Scan for the cell matching the given text and deliver its [x, y] coordinate at center. 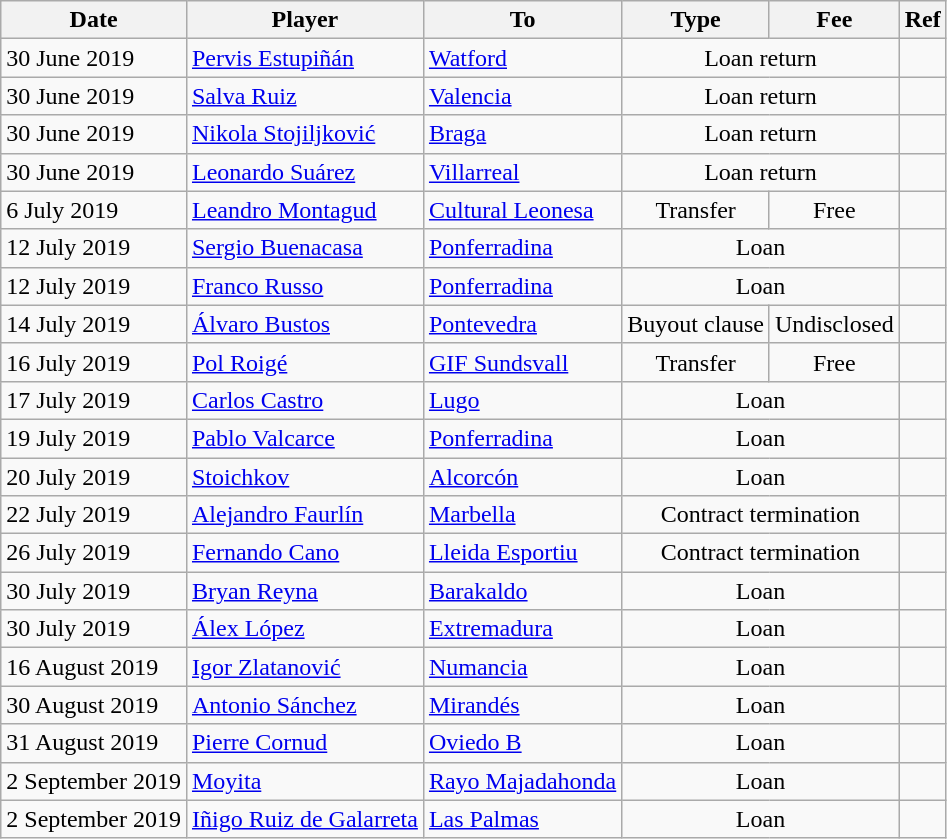
Date [94, 20]
Álvaro Bustos [304, 324]
Buyout clause [696, 324]
Moyita [304, 781]
Sergio Buenacasa [304, 248]
Leonardo Suárez [304, 172]
16 July 2019 [94, 362]
Barakaldo [522, 591]
Lleida Esportiu [522, 553]
Extremadura [522, 629]
Cultural Leonesa [522, 210]
Lugo [522, 400]
Braga [522, 134]
Alcorcón [522, 477]
14 July 2019 [94, 324]
To [522, 20]
Alejandro Faurlín [304, 515]
Igor Zlatanović [304, 667]
Ref [922, 20]
Pierre Cornud [304, 743]
Franco Russo [304, 286]
Rayo Majadahonda [522, 781]
30 August 2019 [94, 705]
Pontevedra [522, 324]
Villarreal [522, 172]
22 July 2019 [94, 515]
Marbella [522, 515]
Carlos Castro [304, 400]
Salva Ruiz [304, 96]
Leandro Montagud [304, 210]
Pervis Estupiñán [304, 58]
6 July 2019 [94, 210]
Las Palmas [522, 819]
Pol Roigé [304, 362]
Fernando Cano [304, 553]
31 August 2019 [94, 743]
Bryan Reyna [304, 591]
16 August 2019 [94, 667]
Valencia [522, 96]
Stoichkov [304, 477]
17 July 2019 [94, 400]
Numancia [522, 667]
Player [304, 20]
Undisclosed [834, 324]
Fee [834, 20]
19 July 2019 [94, 438]
Iñigo Ruiz de Galarreta [304, 819]
GIF Sundsvall [522, 362]
Watford [522, 58]
Antonio Sánchez [304, 705]
20 July 2019 [94, 477]
26 July 2019 [94, 553]
Nikola Stojiljković [304, 134]
Type [696, 20]
Oviedo B [522, 743]
Pablo Valcarce [304, 438]
Álex López [304, 629]
Mirandés [522, 705]
